Search for the cell housing the specified text and yield its (X, Y) center coordinate. 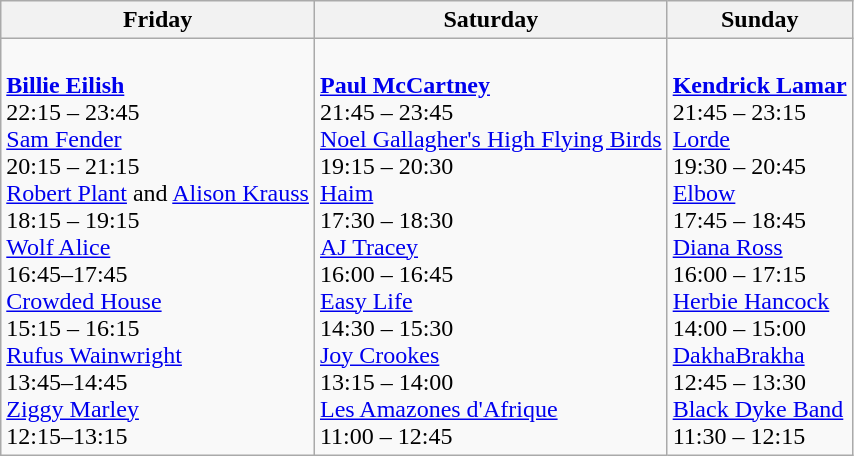
Friday (158, 20)
Saturday (490, 20)
Sunday (760, 20)
